Search for the cell housing the specified text and yield its (x, y) center coordinate. 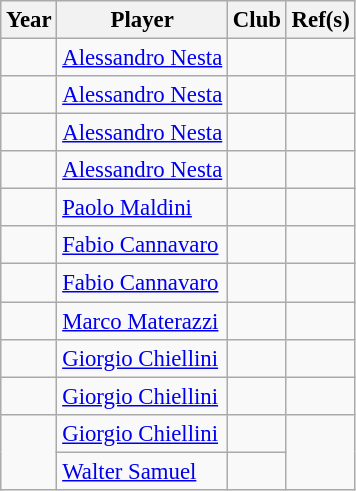
Club (258, 20)
Year (29, 20)
Marco Materazzi (142, 321)
Ref(s) (320, 20)
Walter Samuel (142, 471)
Player (142, 20)
Paolo Maldini (142, 208)
